Output the (X, Y) coordinate of the center of the cell containing the given text.  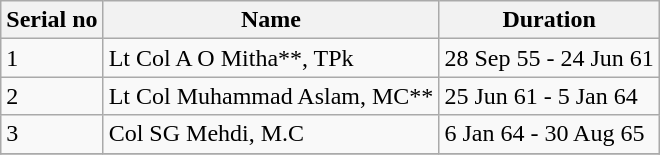
25 Jun 61 - 5 Jan 64 (549, 96)
1 (52, 58)
Lt Col Muhammad Aslam, MC** (271, 96)
Col SG Mehdi, M.C (271, 134)
Name (271, 20)
Duration (549, 20)
2 (52, 96)
3 (52, 134)
Lt Col A O Mitha**, TPk (271, 58)
28 Sep 55 - 24 Jun 61 (549, 58)
6 Jan 64 - 30 Aug 65 (549, 134)
Serial no (52, 20)
